Determine the [x, y] coordinate at the center of the cell enclosing the given text.  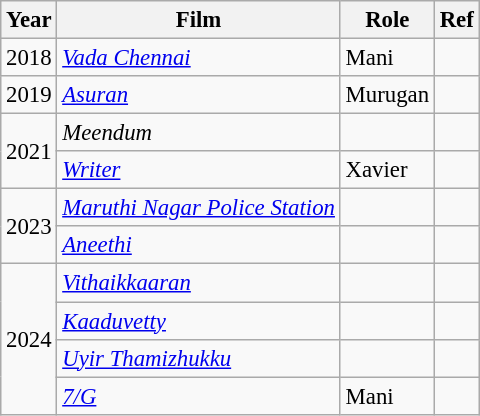
2023 [29, 226]
Uyir Thamizhukku [198, 358]
Murugan [387, 95]
7/G [198, 396]
Asuran [198, 95]
Writer [198, 170]
2019 [29, 95]
Vada Chennai [198, 58]
Xavier [387, 170]
Year [29, 20]
Meendum [198, 133]
Maruthi Nagar Police Station [198, 208]
Ref [456, 20]
2018 [29, 58]
2021 [29, 152]
2024 [29, 339]
Film [198, 20]
Role [387, 20]
Kaaduvetty [198, 321]
Vithaikkaaran [198, 283]
Aneethi [198, 245]
